Capture the cell that displays the provided text and extract its (x, y) central coordinate. 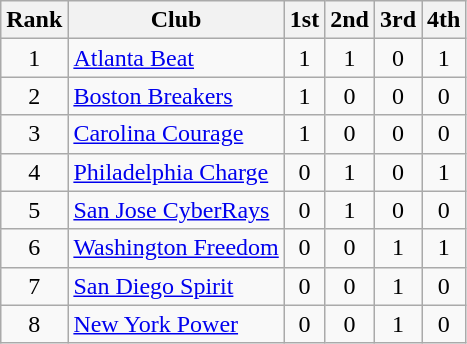
San Jose CyberRays (176, 210)
6 (34, 248)
San Diego Spirit (176, 286)
Boston Breakers (176, 96)
Rank (34, 20)
2 (34, 96)
3 (34, 134)
Washington Freedom (176, 248)
8 (34, 324)
Carolina Courage (176, 134)
New York Power (176, 324)
5 (34, 210)
2nd (350, 20)
Philadelphia Charge (176, 172)
4 (34, 172)
7 (34, 286)
1st (304, 20)
Atlanta Beat (176, 58)
Club (176, 20)
4th (444, 20)
3rd (398, 20)
